Output the [X, Y] coordinate of the center of the cell containing the given text.  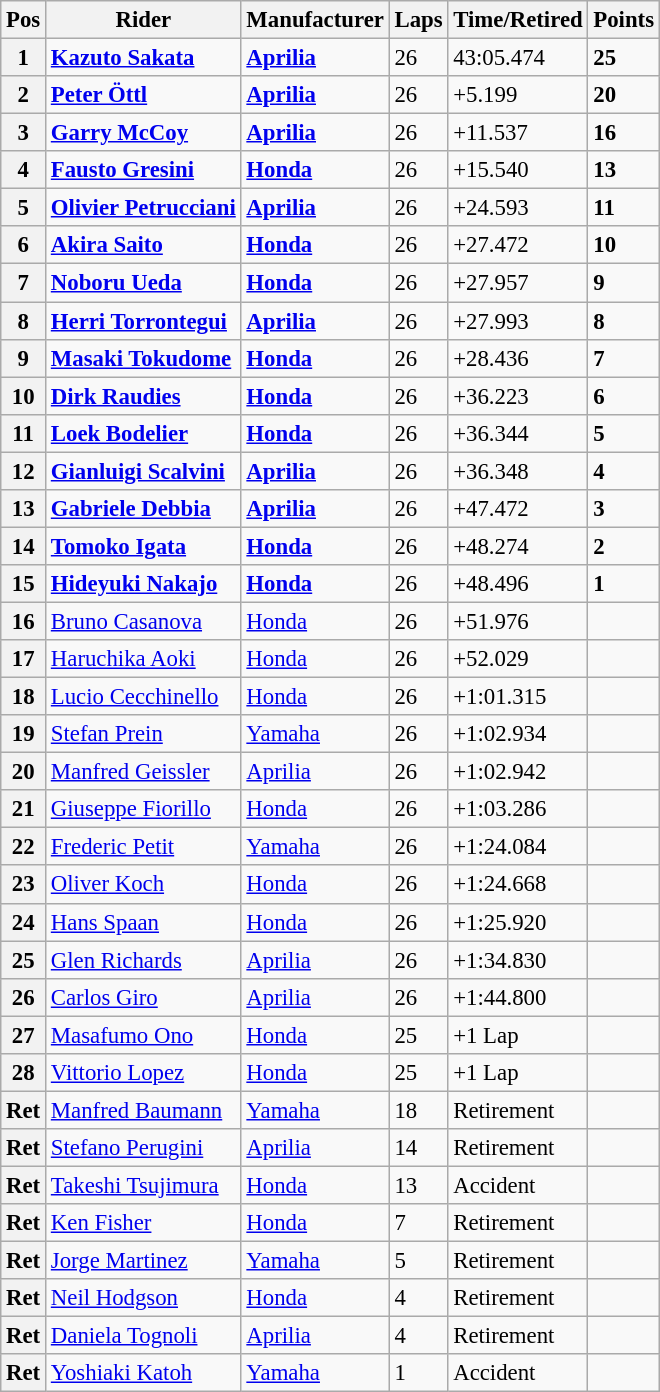
Hans Spaan [144, 922]
Rider [144, 20]
+11.537 [518, 133]
+1:25.920 [518, 922]
+5.199 [518, 95]
19 [24, 734]
Loek Bodelier [144, 433]
24 [24, 922]
+28.436 [518, 358]
Bruno Casanova [144, 621]
Hideyuki Nakajo [144, 584]
Masaki Tokudome [144, 358]
Yoshiaki Katoh [144, 1373]
23 [24, 885]
Tomoko Igata [144, 546]
Daniela Tognoli [144, 1336]
+1:02.942 [518, 772]
+24.593 [518, 208]
27 [24, 1035]
Pos [24, 20]
Kazuto Sakata [144, 58]
+1:44.800 [518, 997]
Gabriele Debbia [144, 509]
+48.496 [518, 584]
+36.348 [518, 471]
+52.029 [518, 659]
28 [24, 1073]
Peter Öttl [144, 95]
Giuseppe Fiorillo [144, 809]
+1:03.286 [518, 809]
Noboru Ueda [144, 283]
+15.540 [518, 170]
+1:02.934 [518, 734]
Oliver Koch [144, 885]
Fausto Gresini [144, 170]
Points [624, 20]
12 [24, 471]
Glen Richards [144, 960]
Carlos Giro [144, 997]
Jorge Martinez [144, 1261]
+36.223 [518, 396]
43:05.474 [518, 58]
Laps [418, 20]
Garry McCoy [144, 133]
Lucio Cecchinello [144, 697]
21 [24, 809]
+48.274 [518, 546]
Ken Fisher [144, 1223]
Akira Saito [144, 245]
17 [24, 659]
Neil Hodgson [144, 1298]
Herri Torrontegui [144, 321]
Dirk Raudies [144, 396]
Time/Retired [518, 20]
+1:24.668 [518, 885]
Vittorio Lopez [144, 1073]
+36.344 [518, 433]
+1:01.315 [518, 697]
Gianluigi Scalvini [144, 471]
Stefan Prein [144, 734]
22 [24, 847]
+1:34.830 [518, 960]
Masafumo Ono [144, 1035]
Olivier Petrucciani [144, 208]
+27.993 [518, 321]
+27.472 [518, 245]
+1:24.084 [518, 847]
Manufacturer [315, 20]
Stefano Perugini [144, 1148]
Takeshi Tsujimura [144, 1185]
Manfred Baumann [144, 1110]
+47.472 [518, 509]
Frederic Petit [144, 847]
15 [24, 584]
+51.976 [518, 621]
Manfred Geissler [144, 772]
Haruchika Aoki [144, 659]
+27.957 [518, 283]
